Identify which cell holds the provided text, then report its (X, Y) central coordinate. 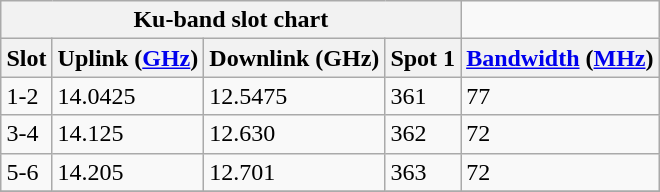
Downlink (GHz) (294, 58)
Slot (26, 58)
363 (423, 172)
14.0425 (128, 96)
12.630 (294, 134)
362 (423, 134)
3-4 (26, 134)
5-6 (26, 172)
Spot 1 (423, 58)
1-2 (26, 96)
14.125 (128, 134)
14.205 (128, 172)
12.701 (294, 172)
Ku-band slot chart (231, 20)
Uplink (GHz) (128, 58)
Bandwidth (MHz) (560, 58)
12.5475 (294, 96)
361 (423, 96)
77 (560, 96)
